Provide the (X, Y) coordinate of the cell's center where the given text is located.  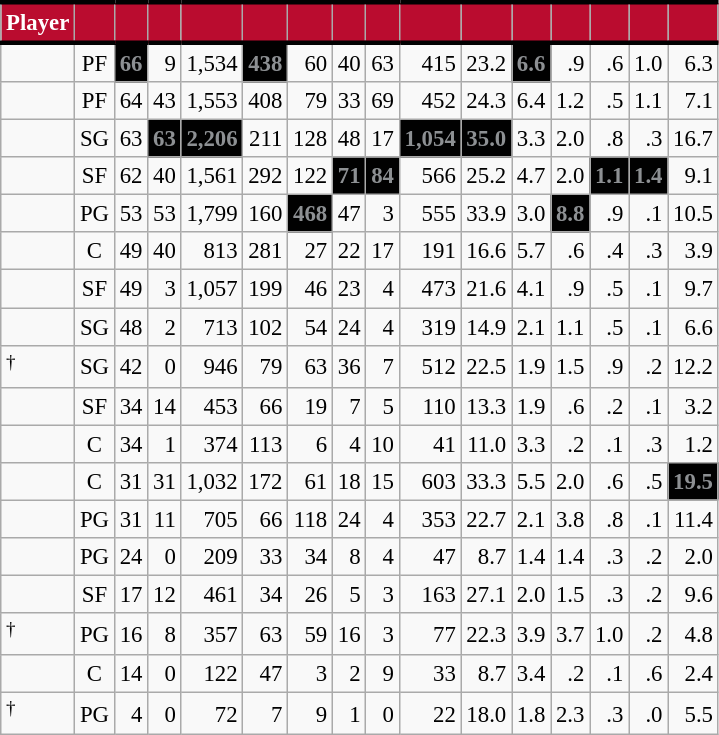
4.8 (693, 634)
461 (212, 594)
357 (212, 634)
813 (212, 251)
36 (348, 366)
21.6 (486, 289)
22.3 (486, 634)
1,534 (212, 62)
1,561 (212, 176)
11.0 (486, 444)
118 (310, 519)
18.0 (486, 714)
27 (310, 251)
10 (382, 444)
18 (348, 482)
438 (266, 62)
16.6 (486, 251)
163 (430, 594)
5.7 (532, 251)
1,553 (212, 101)
33.9 (486, 214)
172 (266, 482)
2.4 (693, 674)
6 (310, 444)
25.2 (486, 176)
199 (266, 289)
3.8 (570, 519)
566 (430, 176)
6.4 (532, 101)
13.3 (486, 406)
84 (382, 176)
512 (430, 366)
3.0 (532, 214)
11.4 (693, 519)
7.1 (693, 101)
2,206 (212, 139)
292 (266, 176)
3.4 (532, 674)
61 (310, 482)
12 (164, 594)
6.3 (693, 62)
452 (430, 101)
23 (348, 289)
2.3 (570, 714)
11 (164, 519)
Player (38, 22)
453 (212, 406)
353 (430, 519)
4.1 (532, 289)
209 (212, 557)
191 (430, 251)
54 (310, 327)
71 (348, 176)
42 (130, 366)
22.5 (486, 366)
59 (310, 634)
946 (212, 366)
27.1 (486, 594)
23.2 (486, 62)
8.8 (570, 214)
603 (430, 482)
1,054 (430, 139)
9.6 (693, 594)
1,799 (212, 214)
19.5 (693, 482)
72 (212, 714)
41 (430, 444)
110 (430, 406)
43 (164, 101)
19 (310, 406)
9.7 (693, 289)
26 (310, 594)
77 (430, 634)
60 (310, 62)
35.0 (486, 139)
705 (212, 519)
1,057 (212, 289)
555 (430, 214)
24.3 (486, 101)
62 (130, 176)
4.7 (532, 176)
9.1 (693, 176)
128 (310, 139)
713 (212, 327)
319 (430, 327)
22.7 (486, 519)
33.3 (486, 482)
1.8 (532, 714)
211 (266, 139)
102 (266, 327)
374 (212, 444)
69 (382, 101)
281 (266, 251)
.0 (648, 714)
1,032 (212, 482)
160 (266, 214)
46 (310, 289)
14.9 (486, 327)
468 (310, 214)
415 (430, 62)
473 (430, 289)
408 (266, 101)
64 (130, 101)
113 (266, 444)
3.2 (693, 406)
12.2 (693, 366)
10.5 (693, 214)
15 (382, 482)
.4 (610, 251)
3.7 (570, 634)
16.7 (693, 139)
